Identify which cell holds the provided text, then report its [X, Y] central coordinate. 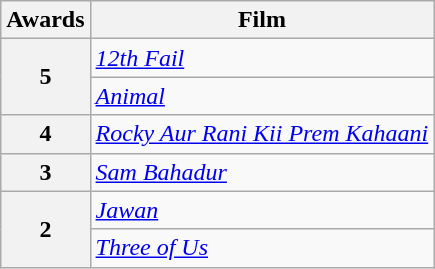
Awards [46, 20]
Sam Bahadur [262, 172]
Three of Us [262, 248]
3 [46, 172]
Animal [262, 96]
Rocky Aur Rani Kii Prem Kahaani [262, 134]
2 [46, 229]
12th Fail [262, 58]
4 [46, 134]
Film [262, 20]
Jawan [262, 210]
5 [46, 77]
